Output the (x, y) coordinate of the center of the cell containing the given text.  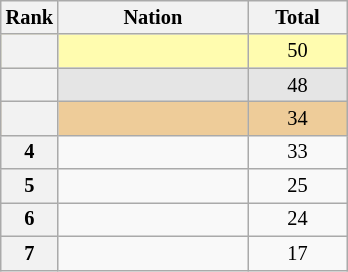
25 (298, 186)
Nation (153, 17)
34 (298, 118)
7 (30, 253)
24 (298, 219)
33 (298, 152)
6 (30, 219)
5 (30, 186)
Total (298, 17)
17 (298, 253)
48 (298, 85)
Rank (30, 17)
4 (30, 152)
50 (298, 51)
